Scan for the cell matching the given text and deliver its [X, Y] coordinate at center. 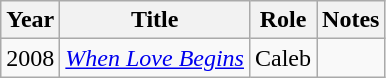
When Love Begins [155, 58]
Year [30, 20]
Caleb [282, 58]
2008 [30, 58]
Role [282, 20]
Title [155, 20]
Notes [351, 20]
